Output the [X, Y] coordinate of the center of the cell containing the given text.  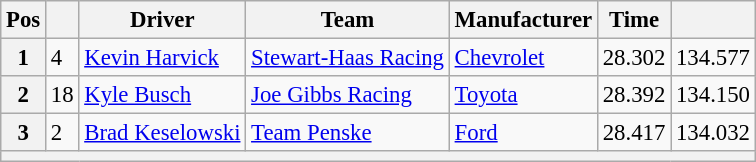
Driver [162, 20]
18 [62, 95]
134.032 [714, 133]
3 [24, 133]
28.392 [634, 95]
Team Penske [348, 133]
Kevin Harvick [162, 58]
134.577 [714, 58]
28.302 [634, 58]
Manufacturer [523, 20]
Stewart-Haas Racing [348, 58]
4 [62, 58]
Time [634, 20]
1 [24, 58]
28.417 [634, 133]
Joe Gibbs Racing [348, 95]
Team [348, 20]
Ford [523, 133]
Toyota [523, 95]
Brad Keselowski [162, 133]
Kyle Busch [162, 95]
Pos [24, 20]
134.150 [714, 95]
Chevrolet [523, 58]
